Provide the [X, Y] coordinate of the cell's center where the given text is located.  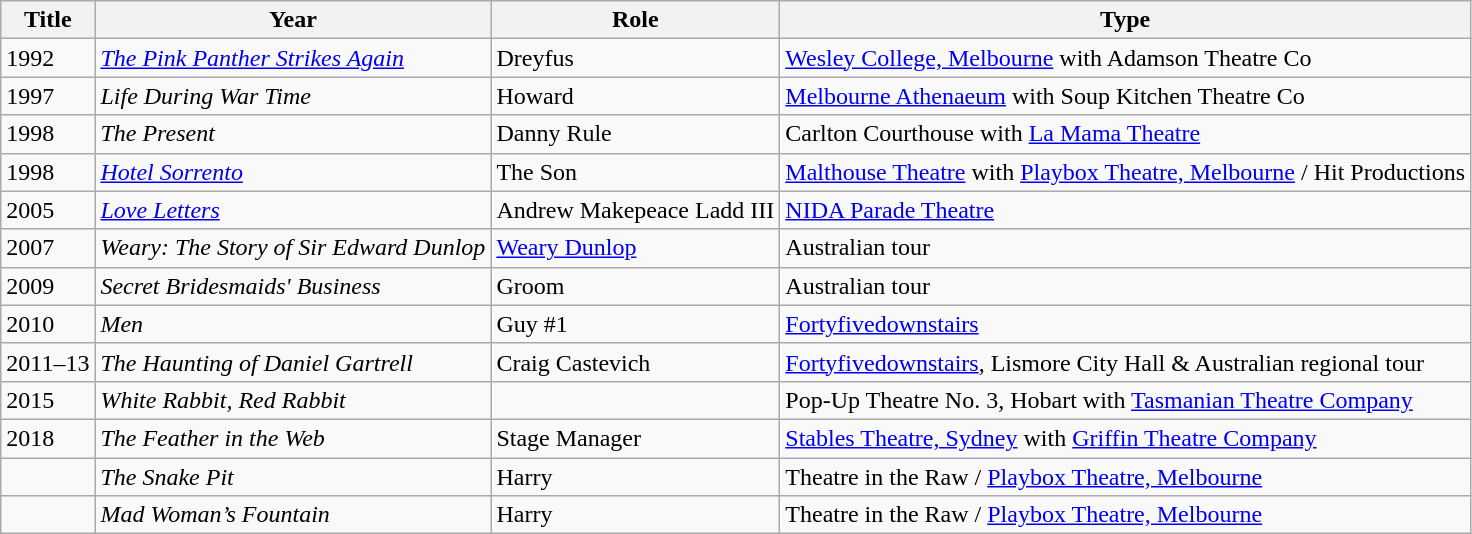
Howard [636, 96]
Groom [636, 286]
Mad Woman’s Fountain [293, 515]
2018 [48, 438]
2009 [48, 286]
Title [48, 20]
Danny Rule [636, 134]
Fortyfivedownstairs [1126, 324]
Dreyfus [636, 58]
White Rabbit, Red Rabbit [293, 400]
The Son [636, 172]
The Haunting of Daniel Gartrell [293, 362]
Carlton Courthouse with La Mama Theatre [1126, 134]
1997 [48, 96]
Type [1126, 20]
Secret Bridesmaids' Business [293, 286]
Craig Castevich [636, 362]
2007 [48, 248]
Melbourne Athenaeum with Soup Kitchen Theatre Co [1126, 96]
Weary: The Story of Sir Edward Dunlop [293, 248]
Wesley College, Melbourne with Adamson Theatre Co [1126, 58]
Guy #1 [636, 324]
2015 [48, 400]
Stage Manager [636, 438]
Year [293, 20]
The Snake Pit [293, 477]
Life During War Time [293, 96]
Andrew Makepeace Ladd III [636, 210]
Fortyfivedownstairs, Lismore City Hall & Australian regional tour [1126, 362]
Love Letters [293, 210]
Hotel Sorrento [293, 172]
Malthouse Theatre with Playbox Theatre, Melbourne / Hit Productions [1126, 172]
Men [293, 324]
NIDA Parade Theatre [1126, 210]
Role [636, 20]
Pop-Up Theatre No. 3, Hobart with Tasmanian Theatre Company [1126, 400]
The Present [293, 134]
Weary Dunlop [636, 248]
2005 [48, 210]
2011–13 [48, 362]
2010 [48, 324]
1992 [48, 58]
The Pink Panther Strikes Again [293, 58]
Stables Theatre, Sydney with Griffin Theatre Company [1126, 438]
The Feather in the Web [293, 438]
